Provide the [x, y] coordinate of the cell's center where the given text is located.  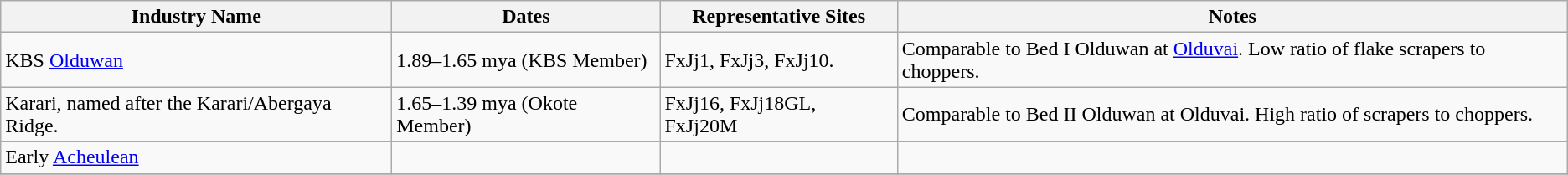
FxJj1, FxJj3, FxJj10. [779, 60]
Dates [526, 17]
Comparable to Bed I Olduwan at Olduvai. Low ratio of flake scrapers to choppers. [1232, 60]
Karari, named after the Karari/Abergaya Ridge. [196, 114]
1.89–1.65 mya (KBS Member) [526, 60]
Notes [1232, 17]
Representative Sites [779, 17]
KBS Olduwan [196, 60]
Comparable to Bed II Olduwan at Olduvai. High ratio of scrapers to choppers. [1232, 114]
1.65–1.39 mya (Okote Member) [526, 114]
FxJj16, FxJj18GL, FxJj20M [779, 114]
Industry Name [196, 17]
Early Acheulean [196, 157]
